For the text-containing cell, return its midpoint in [x, y] coordinate format. 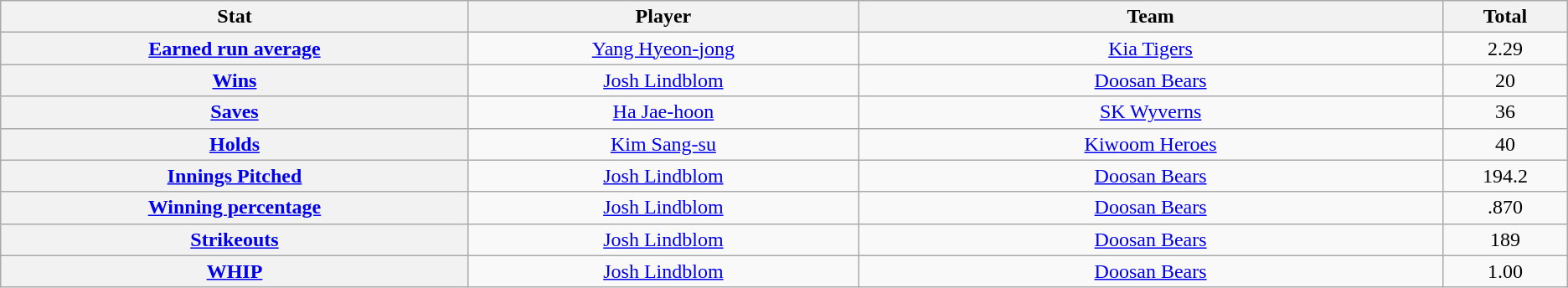
Kia Tigers [1151, 49]
Player [663, 17]
Team [1151, 17]
Holds [235, 144]
SK Wyverns [1151, 112]
40 [1506, 144]
Ha Jae-hoon [663, 112]
Stat [235, 17]
Earned run average [235, 49]
2.29 [1506, 49]
Innings Pitched [235, 176]
Saves [235, 112]
Total [1506, 17]
189 [1506, 239]
20 [1506, 80]
Strikeouts [235, 239]
Winning percentage [235, 208]
36 [1506, 112]
Yang Hyeon-jong [663, 49]
1.00 [1506, 271]
WHIP [235, 271]
Kim Sang-su [663, 144]
Wins [235, 80]
Kiwoom Heroes [1151, 144]
194.2 [1506, 176]
.870 [1506, 208]
